Find where the given text appears and provide that cell's center as [x, y] coordinate. 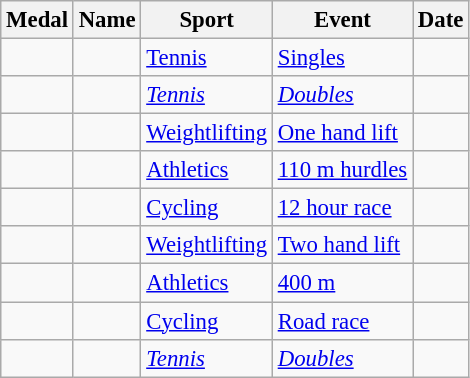
110 m hurdles [342, 170]
Singles [342, 58]
Road race [342, 321]
Sport [207, 20]
Medal [38, 20]
Date [441, 20]
Name [107, 20]
Event [342, 20]
One hand lift [342, 133]
12 hour race [342, 208]
Two hand lift [342, 245]
400 m [342, 283]
